Detect which cell encompasses the target text, then output its (x, y) center coordinate. 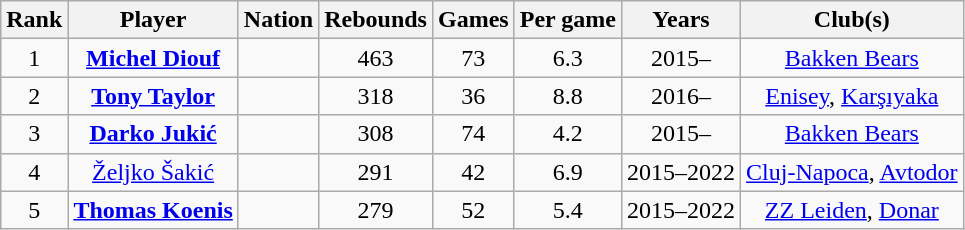
6.9 (568, 172)
42 (473, 172)
ZZ Leiden, Donar (852, 210)
Games (473, 20)
73 (473, 58)
308 (376, 134)
Michel Diouf (153, 58)
4 (34, 172)
Rebounds (376, 20)
Years (680, 20)
Željko Šakić (153, 172)
2016– (680, 96)
Player (153, 20)
74 (473, 134)
3 (34, 134)
Darko Jukić (153, 134)
Tony Taylor (153, 96)
52 (473, 210)
5 (34, 210)
Enisey, Karşıyaka (852, 96)
Per game (568, 20)
Rank (34, 20)
Club(s) (852, 20)
463 (376, 58)
318 (376, 96)
Cluj-Napoca, Avtodor (852, 172)
Thomas Koenis (153, 210)
Nation (278, 20)
6.3 (568, 58)
2 (34, 96)
291 (376, 172)
279 (376, 210)
8.8 (568, 96)
4.2 (568, 134)
1 (34, 58)
36 (473, 96)
5.4 (568, 210)
